Locate the cell with the specified text and output its [X, Y] center coordinate. 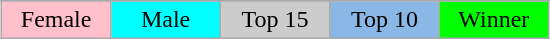
Top 10 [384, 20]
Winner [494, 20]
Top 15 [274, 20]
Male [166, 20]
Female [56, 20]
